Extract the [x, y] coordinate from the center of the cell holding the provided text.  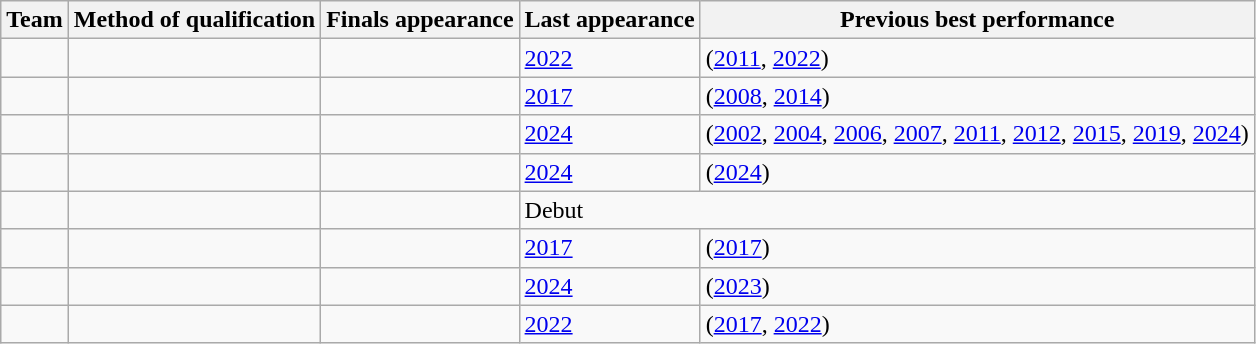
Debut [886, 210]
(2002, 2004, 2006, 2007, 2011, 2012, 2015, 2019, 2024) [977, 134]
(2008, 2014) [977, 96]
Previous best performance [977, 20]
(2024) [977, 172]
Last appearance [610, 20]
Finals appearance [420, 20]
(2017) [977, 248]
(2011, 2022) [977, 58]
(2023) [977, 286]
Method of qualification [194, 20]
(2017, 2022) [977, 324]
Team [35, 20]
